Output the [x, y] coordinate of the center of the cell containing the given text.  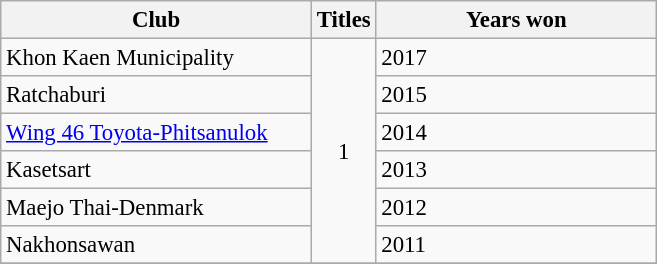
2017 [516, 58]
2015 [516, 95]
Maejo Thai-Denmark [156, 208]
Wing 46 Toyota-Phitsanulok [156, 133]
Club [156, 20]
2011 [516, 245]
2013 [516, 170]
Ratchaburi [156, 95]
Kasetsart [156, 170]
Years won [516, 20]
Khon Kaen Municipality [156, 58]
2014 [516, 133]
Titles [344, 20]
Nakhonsawan [156, 245]
2012 [516, 208]
